For the text-containing cell, return its midpoint in (X, Y) coordinate format. 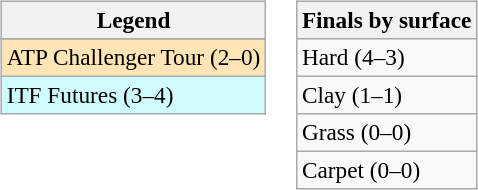
ATP Challenger Tour (2–0) (133, 57)
Legend (133, 20)
Hard (4–3) (387, 57)
Finals by surface (387, 20)
Grass (0–0) (387, 133)
Carpet (0–0) (387, 171)
ITF Futures (3–4) (133, 95)
Clay (1–1) (387, 95)
